From the cell containing the given text, extract its center point as (X, Y) coordinate. 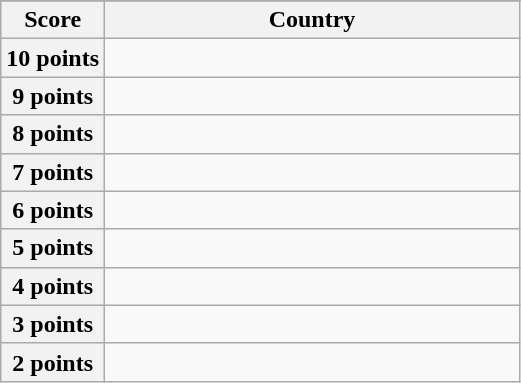
6 points (53, 210)
10 points (53, 58)
2 points (53, 362)
8 points (53, 134)
Country (312, 20)
9 points (53, 96)
4 points (53, 286)
3 points (53, 324)
7 points (53, 172)
Score (53, 20)
5 points (53, 248)
